From the cell containing the given text, extract its center point as (X, Y) coordinate. 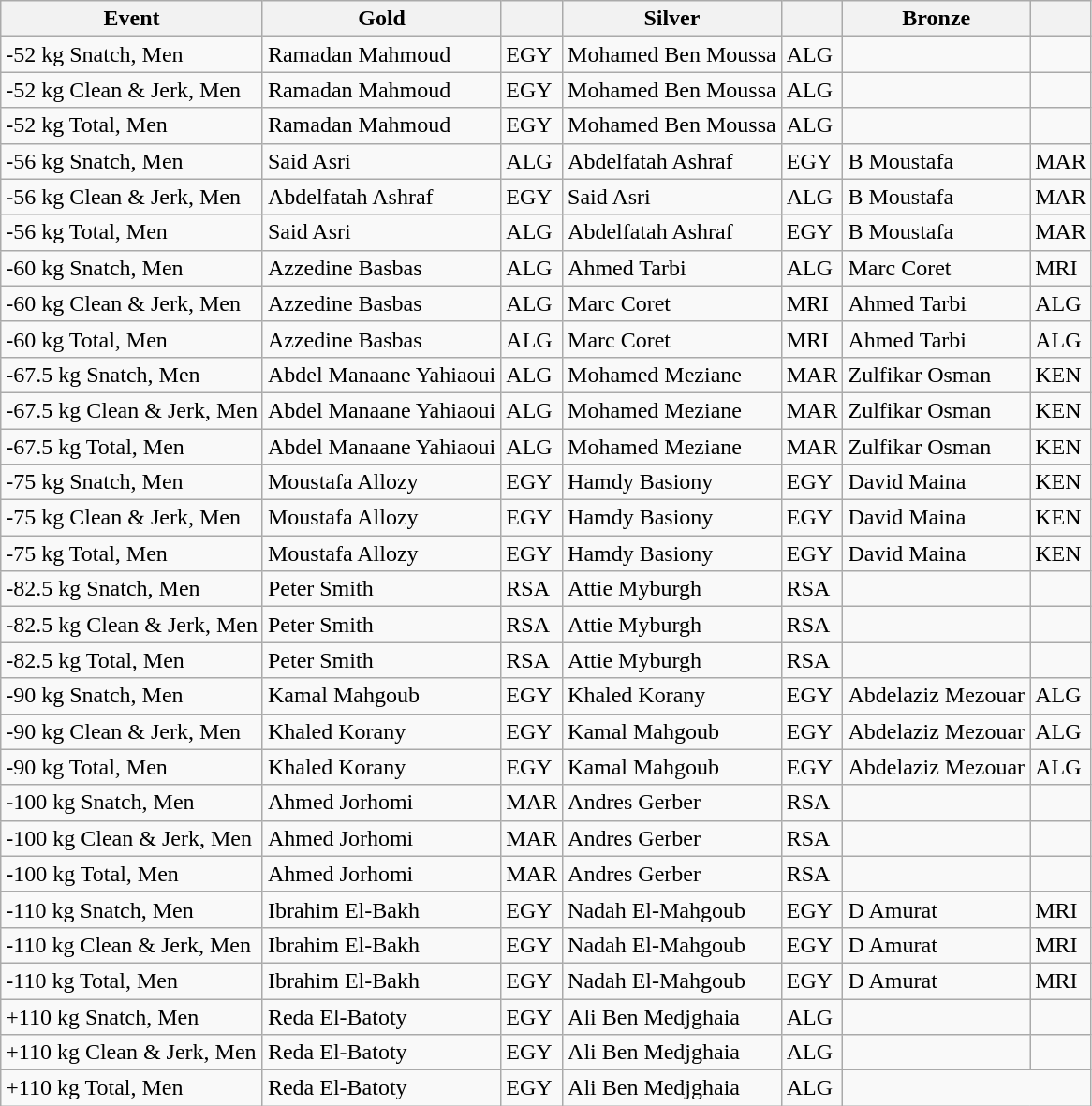
Silver (672, 19)
-110 kg Total, Men (132, 981)
-110 kg Snatch, Men (132, 909)
-90 kg Snatch, Men (132, 696)
-60 kg Total, Men (132, 339)
+110 kg Total, Men (132, 1088)
-90 kg Total, Men (132, 767)
-110 kg Clean & Jerk, Men (132, 945)
-52 kg Clean & Jerk, Men (132, 90)
Event (132, 19)
-100 kg Clean & Jerk, Men (132, 838)
-67.5 kg Total, Men (132, 447)
-60 kg Clean & Jerk, Men (132, 303)
-56 kg Clean & Jerk, Men (132, 197)
-100 kg Snatch, Men (132, 803)
-67.5 kg Clean & Jerk, Men (132, 410)
-75 kg Total, Men (132, 553)
-82.5 kg Snatch, Men (132, 589)
-56 kg Snatch, Men (132, 161)
-56 kg Total, Men (132, 232)
-67.5 kg Snatch, Men (132, 375)
-75 kg Clean & Jerk, Men (132, 518)
-52 kg Total, Men (132, 125)
Gold (381, 19)
-75 kg Snatch, Men (132, 482)
-90 kg Clean & Jerk, Men (132, 731)
-82.5 kg Total, Men (132, 660)
-100 kg Total, Men (132, 874)
Bronze (937, 19)
+110 kg Clean & Jerk, Men (132, 1053)
-52 kg Snatch, Men (132, 54)
+110 kg Snatch, Men (132, 1016)
-82.5 kg Clean & Jerk, Men (132, 625)
-60 kg Snatch, Men (132, 268)
